Detect which cell encompasses the target text, then output its [x, y] center coordinate. 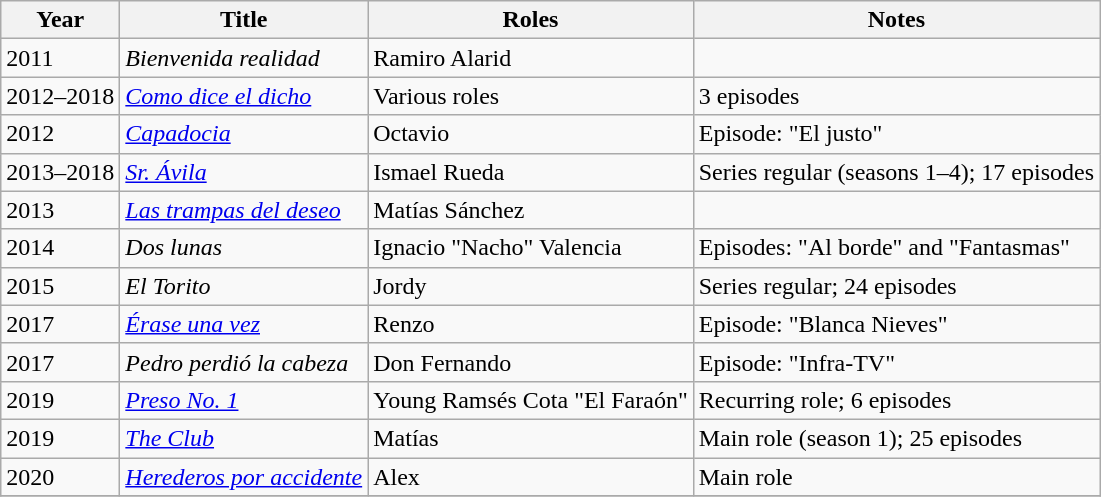
Jordy [531, 286]
Title [244, 20]
2013 [60, 210]
Main role (season 1); 25 episodes [896, 438]
Episode: "El justo" [896, 134]
Capadocia [244, 134]
Episode: "Blanca Nieves" [896, 324]
Renzo [531, 324]
Como dice el dicho [244, 96]
Recurring role; 6 episodes [896, 400]
The Club [244, 438]
2020 [60, 477]
2015 [60, 286]
2014 [60, 248]
Series regular (seasons 1–4); 17 episodes [896, 172]
Dos lunas [244, 248]
2013–2018 [60, 172]
Las trampas del deseo [244, 210]
Don Fernando [531, 362]
El Torito [244, 286]
Matías [531, 438]
Roles [531, 20]
Herederos por accidente [244, 477]
3 episodes [896, 96]
Octavio [531, 134]
Bienvenida realidad [244, 58]
Alex [531, 477]
Various roles [531, 96]
Ramiro Alarid [531, 58]
Ismael Rueda [531, 172]
Pedro perdió la cabeza [244, 362]
Year [60, 20]
Sr. Ávila [244, 172]
Érase una vez [244, 324]
Notes [896, 20]
Main role [896, 477]
Young Ramsés Cota "El Faraón" [531, 400]
2012–2018 [60, 96]
2011 [60, 58]
Series regular; 24 episodes [896, 286]
Preso No. 1 [244, 400]
Episode: "Infra-TV" [896, 362]
Episodes: "Al borde" and "Fantasmas" [896, 248]
2012 [60, 134]
Ignacio "Nacho" Valencia [531, 248]
Matías Sánchez [531, 210]
